Return (x, y) of the center of cell containing provided text 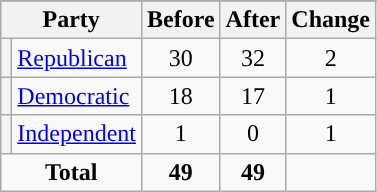
18 (180, 96)
32 (253, 58)
Republican (77, 58)
30 (180, 58)
Independent (77, 134)
Democratic (77, 96)
After (253, 20)
17 (253, 96)
Party (72, 20)
0 (253, 134)
2 (331, 58)
Change (331, 20)
Before (180, 20)
Total (72, 172)
